Find where the given text appears and provide that cell's center as [X, Y] coordinate. 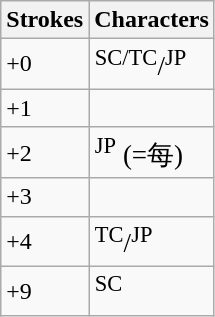
+4 [45, 241]
+1 [45, 108]
+2 [45, 152]
SC [152, 291]
JP (=每) [152, 152]
TC/JP [152, 241]
SC/TC/JP [152, 64]
+3 [45, 197]
+9 [45, 291]
Characters [152, 20]
+0 [45, 64]
Strokes [45, 20]
